Capture the cell that displays the provided text and extract its (x, y) central coordinate. 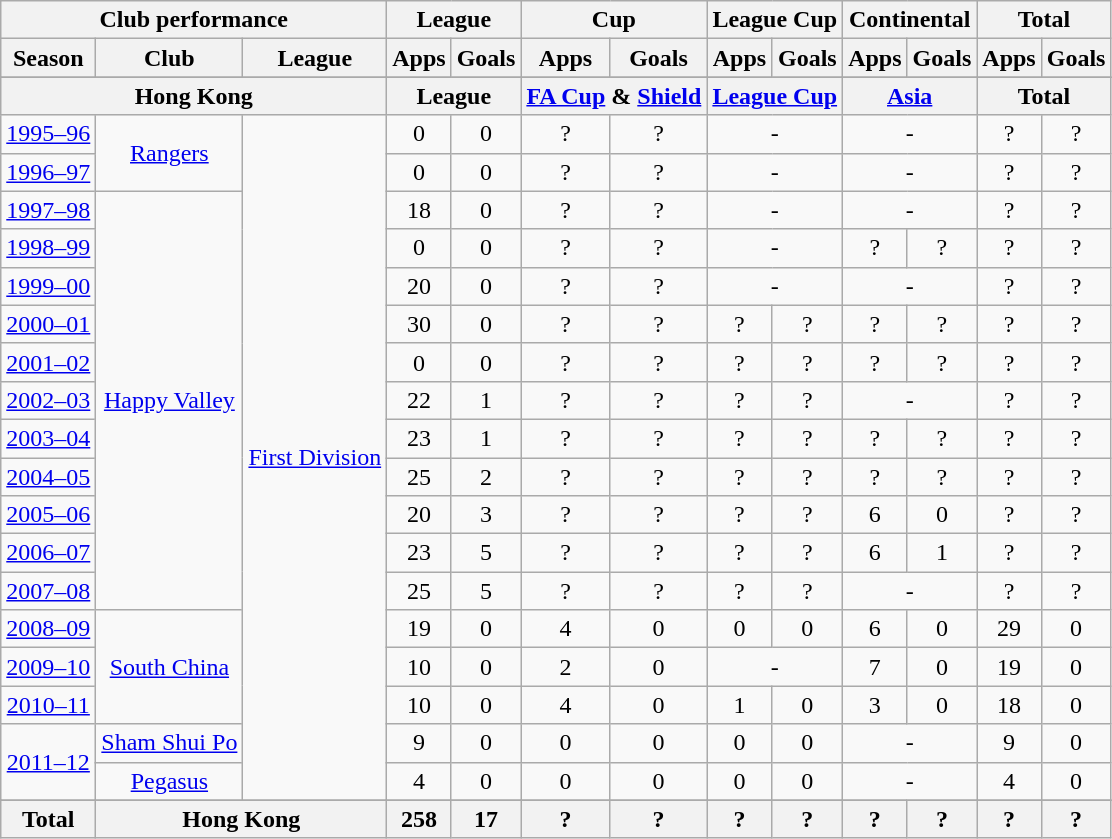
Cup (614, 20)
FA Cup & Shield (614, 96)
Asia (910, 96)
2008–09 (48, 629)
Club performance (194, 20)
2000–01 (48, 324)
258 (419, 819)
7 (875, 667)
Club (170, 58)
2003–04 (48, 438)
2009–10 (48, 667)
30 (419, 324)
1995–96 (48, 134)
Continental (910, 20)
Sham Shui Po (170, 743)
Happy Valley (170, 400)
2004–05 (48, 477)
1997–98 (48, 210)
2001–02 (48, 362)
2011–12 (48, 762)
1998–99 (48, 248)
22 (419, 400)
2002–03 (48, 400)
29 (1009, 629)
2010–11 (48, 705)
Rangers (170, 153)
2005–06 (48, 515)
1999–00 (48, 286)
2006–07 (48, 553)
Pegasus (170, 781)
South China (170, 667)
First Division (315, 458)
2007–08 (48, 591)
1996–97 (48, 172)
17 (486, 819)
Season (48, 58)
